From the cell containing the given text, extract its center point as [X, Y] coordinate. 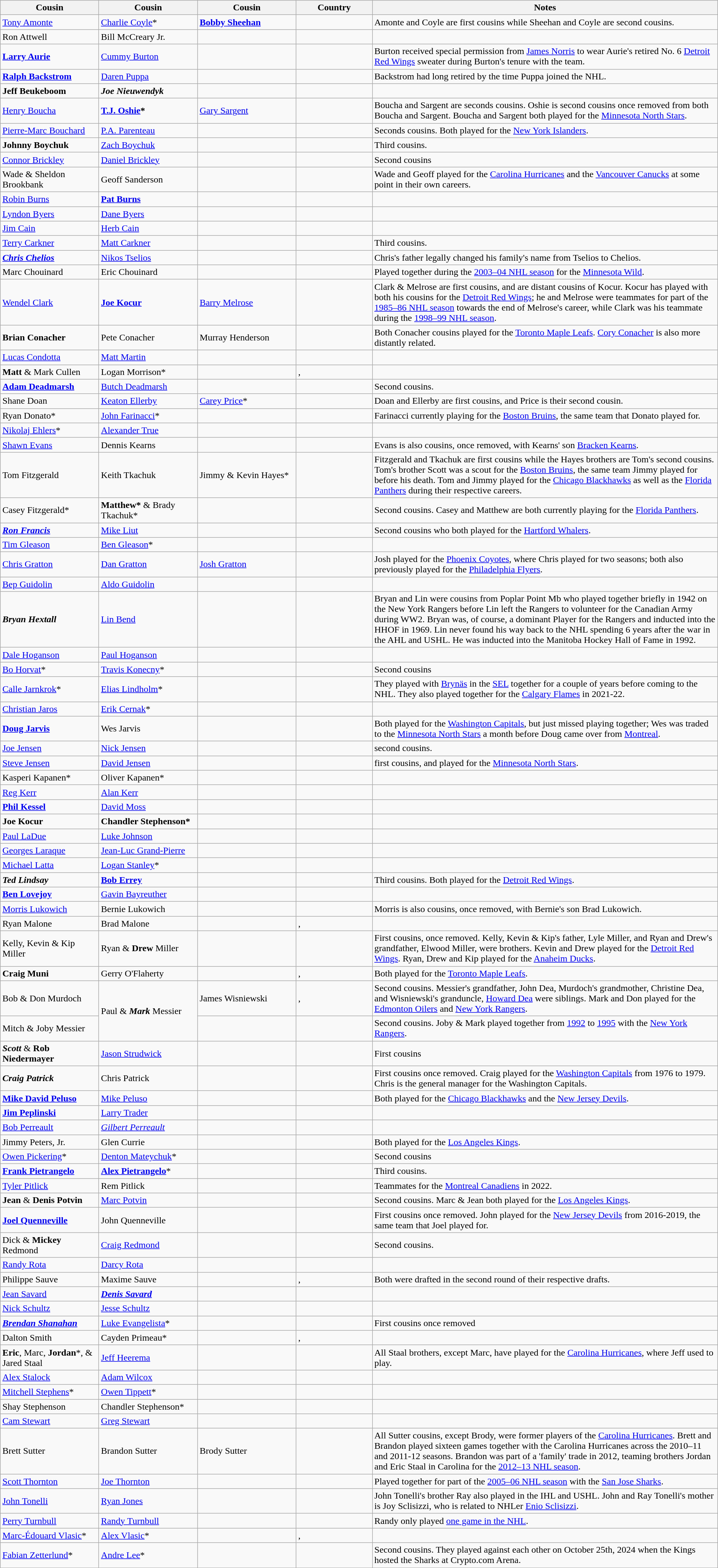
first cousins, and played for the Minnesota North Stars. [545, 763]
Matthew* & Brady Tkachuk* [148, 510]
Wade and Geoff played for the Carolina Hurricanes and the Vancouver Canucks at some point in their own careers. [545, 179]
Robin Burns [50, 199]
Jeff Heerema [148, 1357]
Ryan & Drew Miller [148, 948]
Casey Fitzgerald* [50, 510]
Mike David Peluso [50, 1098]
Steve Jensen [50, 763]
Bob Errey [148, 880]
Joe Jensen [50, 748]
Eric Chouinard [148, 272]
Glen Currie [148, 1142]
Brody Sutter [247, 1451]
Owen Pickering* [50, 1157]
Second cousins who both played for the Hartford Whalers. [545, 530]
Adam Wilcox [148, 1377]
John Tonelli's brother Ray also played in the IHL and USHL. John and Ray Tonelli's mother is Joy Sclisizzi, who is related to NHLer Enio Sclisizzi. [545, 1501]
Elias Lindholm* [148, 689]
Matt Carkner [148, 243]
First cousins once removed [545, 1323]
Jean Savard [50, 1294]
Geoff Sanderson [148, 179]
First cousins [545, 1054]
Brandon Sutter [148, 1451]
Mike Liut [148, 530]
Travis Konecny* [148, 669]
Daniel Brickley [148, 159]
Luke Johnson [148, 836]
Greg Stewart [148, 1421]
Pat Burns [148, 199]
Rem Pitlick [148, 1186]
Gilbert Perreault [148, 1127]
Paul Hoganson [148, 655]
Bernie Lukowich [148, 909]
Alex Pietrangelo* [148, 1171]
Gavin Bayreuther [148, 894]
Lin Bend [148, 620]
Lyndon Byers [50, 214]
Larry Aurie [50, 57]
Farinacci currently playing for the Boston Bruins, the same team that Donato played for. [545, 416]
Marc-Édouard Vlasic* [50, 1535]
Jim Cain [50, 228]
Ryan Malone [50, 924]
Christian Jaros [50, 709]
Connor Brickley [50, 159]
Fabian Zetterlund* [50, 1555]
Shay Stephenson [50, 1407]
Josh Gratton [247, 564]
Craig Muni [50, 973]
All Staal brothers, except Marc, have played for the Carolina Hurricanes, where Jeff used to play. [545, 1357]
Second cousins. Marc & Jean both played for the Los Angeles Kings. [545, 1200]
Both played for the Chicago Blackhawks and the New Jersey Devils. [545, 1098]
Jean-Luc Grand-Pierre [148, 851]
Darcy Rota [148, 1265]
Randy Rota [50, 1265]
Keith Tkachuk [148, 475]
Georges Laraque [50, 851]
Brad Malone [148, 924]
Erik Cernak* [148, 709]
Marc Potvin [148, 1200]
Jimmy & Kevin Hayes* [247, 475]
Pierre-Marc Bouchard [50, 130]
Johnny Boychuk [50, 145]
John Quenneville [148, 1220]
Ben Lovejoy [50, 894]
Dane Byers [148, 214]
Chris Chelios [50, 258]
Second cousins. They played against each other on October 25th, 2024 when the Kings hosted the Sharks at Crypto.com Arena. [545, 1555]
Nick Schultz [50, 1308]
Mitchell Stephens* [50, 1392]
Wade & Sheldon Brookbank [50, 179]
Henry Boucha [50, 110]
Cayden Primeau* [148, 1338]
Alex Stalock [50, 1377]
Joe Nieuwendyk [148, 91]
Dale Hoganson [50, 655]
Dalton Smith [50, 1338]
Denton Mateychuk* [148, 1157]
Tyler Pitlick [50, 1186]
Both were drafted in the second round of their respective drafts. [545, 1279]
Reg Kerr [50, 792]
Ron Attwell [50, 37]
Mike Peluso [148, 1098]
Logan Morrison* [148, 372]
Alexander True [148, 430]
T.J. Oshie* [148, 110]
Josh played for the Phoenix Coyotes, where Chris played for two seasons; both also previously played for the Philadelphia Flyers. [545, 564]
Dennis Kearns [148, 445]
Joel Quenneville [50, 1220]
Keaton Ellerby [148, 401]
Second cousins. Casey and Matthew are both currently playing for the Florida Panthers. [545, 510]
Mitch & Joby Messier [50, 1028]
Jeff Beukeboom [50, 91]
Cam Stewart [50, 1421]
Evans is also cousins, once removed, with Kearns' son Bracken Kearns. [545, 445]
Zach Boychuk [148, 145]
Wes Jarvis [148, 728]
Third cousins. Both played for the Detroit Red Wings. [545, 880]
Jean & Denis Potvin [50, 1200]
Jesse Schultz [148, 1308]
Scott Thornton [50, 1481]
Jason Strudwick [148, 1054]
Wendel Clark [50, 302]
Gerry O'Flaherty [148, 973]
Andre Lee* [148, 1555]
Shawn Evans [50, 445]
David Jensen [148, 763]
Tom Fitzgerald [50, 475]
Kasperi Kapanen* [50, 777]
Lucas Condotta [50, 357]
Bob & Don Murdoch [50, 998]
Bryan Hextall [50, 620]
Both played for the Toronto Maple Leafs. [545, 973]
Nikos Tselios [148, 258]
Kelly, Kevin & Kip Miller [50, 948]
Larry Trader [148, 1113]
Bob Perreault [50, 1127]
Randy only played one game in the NHL. [545, 1521]
Daren Puppa [148, 76]
David Moss [148, 807]
Alan Kerr [148, 792]
Ben Gleason* [148, 545]
Philippe Sauve [50, 1279]
Nick Jensen [148, 748]
Chris's father legally changed his family's name from Tselios to Chelios. [545, 258]
Ralph Backstrom [50, 76]
Chris Patrick [148, 1078]
Gary Sargent [247, 110]
First cousins once removed. John played for the New Jersey Devils from 2016-2019, the same team that Joel played for. [545, 1220]
Phil Kessel [50, 807]
Joe Thornton [148, 1481]
Ted Lindsay [50, 880]
Morris is also cousins, once removed, with Bernie's son Brad Lukowich. [545, 909]
Brendan Shanahan [50, 1323]
Bep Guidolin [50, 584]
Adam Deadmarsh [50, 386]
second cousins. [545, 748]
Paul LaDue [50, 836]
Owen Tippett* [148, 1392]
Carey Price* [247, 401]
Tony Amonte [50, 22]
Matt Martin [148, 357]
Eric, Marc, Jordan*, & Jared Staal [50, 1357]
Bo Horvat* [50, 669]
Butch Deadmarsh [148, 386]
Brett Sutter [50, 1451]
Pete Conacher [148, 337]
Logan Stanley* [148, 865]
Burton received special permission from James Norris to wear Aurie's retired No. 6 Detroit Red Wings sweater during Burton's tenure with the team. [545, 57]
Luke Evangelista* [148, 1323]
Murray Henderson [247, 337]
P.A. Parenteau [148, 130]
Brian Conacher [50, 337]
Played together during the 2003–04 NHL season for the Minnesota Wild. [545, 272]
Backstrom had long retired by the time Puppa joined the NHL. [545, 76]
James Wisniewski [247, 998]
Both played for the Los Angeles Kings. [545, 1142]
Nikolaj Ehlers* [50, 430]
Amonte and Coyle are first cousins while Sheehan and Coyle are second cousins. [545, 22]
Teammates for the Montreal Canadiens in 2022. [545, 1186]
Doug Jarvis [50, 728]
Scott & Rob Niedermayer [50, 1054]
Craig Patrick [50, 1078]
Morris Lukowich [50, 909]
John Farinacci* [148, 416]
Second cousins. Joby & Mark played together from 1992 to 1995 with the New York Rangers. [545, 1028]
Michael Latta [50, 865]
Alex Vlasic* [148, 1535]
Perry Turnbull [50, 1521]
Calle Jarnkrok* [50, 689]
Terry Carkner [50, 243]
Herb Cain [148, 228]
Played together for part of the 2005–06 NHL season with the San Jose Sharks. [545, 1481]
Shane Doan [50, 401]
Frank Pietrangelo [50, 1171]
Paul & Mark Messier [148, 1011]
Bobby Sheehan [247, 22]
Tim Gleason [50, 545]
Chris Gratton [50, 564]
Notes [545, 8]
Barry Melrose [247, 302]
Cummy Burton [148, 57]
Both Conacher cousins played for the Toronto Maple Leafs. Cory Conacher is also more distantly related. [545, 337]
Dick & Mickey Redmond [50, 1245]
Seconds cousins. Both played for the New York Islanders. [545, 130]
Marc Chouinard [50, 272]
Maxime Sauve [148, 1279]
Jim Peplinski [50, 1113]
Randy Turnbull [148, 1521]
Matt & Mark Cullen [50, 372]
Doan and Ellerby are first cousins, and Price is their second cousin. [545, 401]
John Tonelli [50, 1501]
Aldo Guidolin [148, 584]
Oliver Kapanen* [148, 777]
Ron Francis [50, 530]
Bill McCreary Jr. [148, 37]
Ryan Jones [148, 1501]
Craig Redmond [148, 1245]
First cousins once removed. Craig played for the Washington Capitals from 1976 to 1979. Chris is the general manager for the Washington Capitals. [545, 1078]
Denis Savard [148, 1294]
Charlie Coyle* [148, 22]
Dan Gratton [148, 564]
Country [334, 8]
Jimmy Peters, Jr. [50, 1142]
Ryan Donato* [50, 416]
